Pinpoint the cell where the given text exists, returning its [x, y] midpoint coordinate. 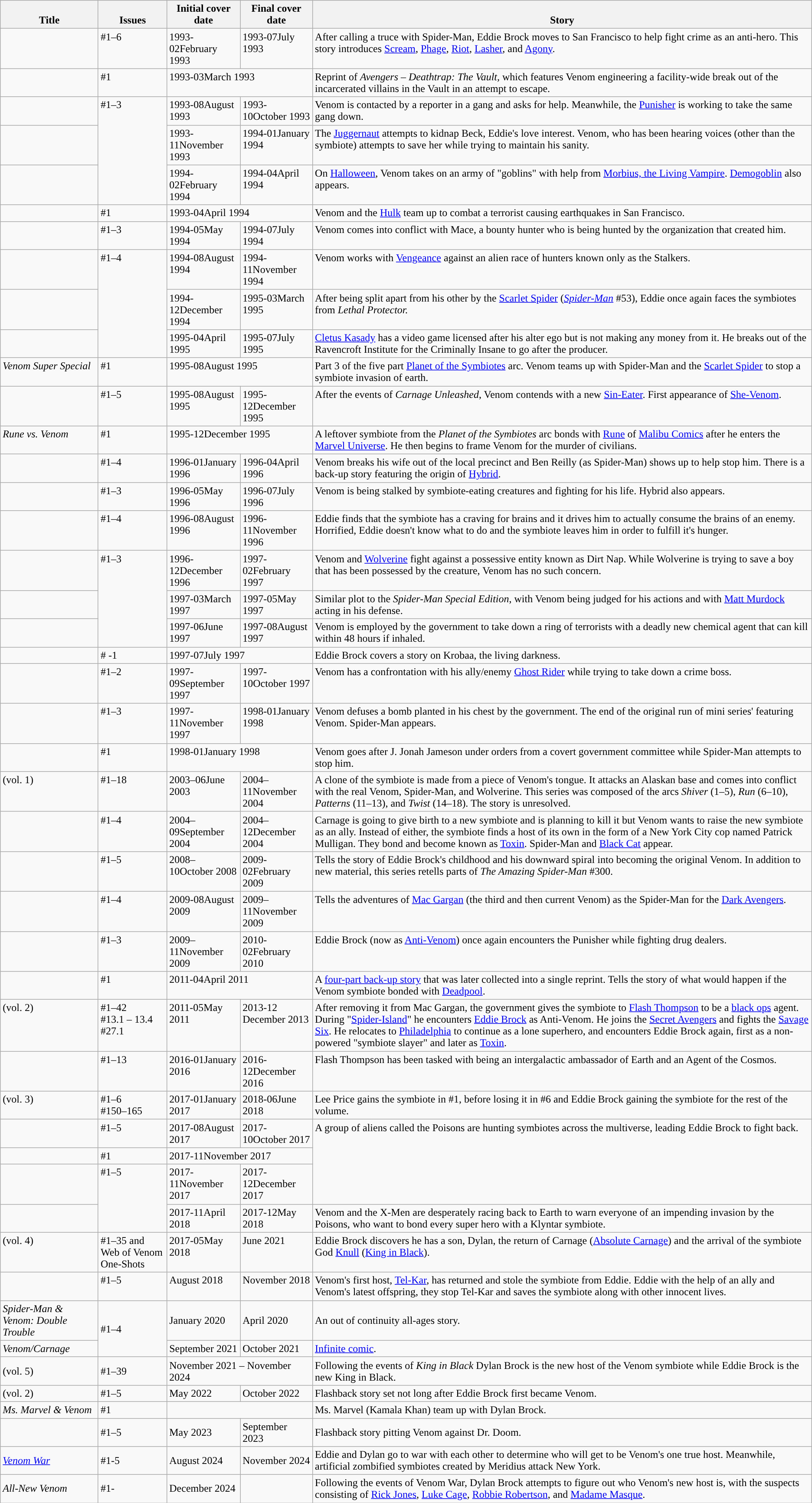
2016-12December 2016 [277, 1071]
Flashback story pitting Venom against Dr. Doom. [562, 1432]
1994-01January 1994 [277, 145]
1994-02February 1994 [204, 185]
1997-07July 1997 [240, 655]
After the events of Carnage Unleashed, Venom contends with a new Sin-Eater. First appearance of She-Venom. [562, 406]
Eddie Brock (now as Anti-Venom) once again encounters the Punisher while fighting drug dealers. [562, 951]
#1- [132, 1489]
2017-12May 2018 [277, 1218]
Venom defuses a bomb planted in his chest by the government. The end of the original run of mini series' featuring Venom. Spider-Man appears. [562, 723]
1997-02February 1997 [277, 571]
An out of continuity all-ages story. [562, 1320]
1993-02February 1993 [204, 49]
May 2022 [204, 1393]
#1–2 [132, 683]
1993-04April 1994 [240, 213]
1997-08August 1997 [277, 633]
1996-04April 1996 [277, 469]
#1–39 [132, 1371]
September 2021 [204, 1349]
1997-09September 1997 [204, 683]
1993-08August 1993 [204, 111]
1997-03March 1997 [204, 605]
2004–11November 2004 [277, 791]
June 2021 [277, 1252]
All-New Venom [49, 1489]
2017-12December 2017 [277, 1184]
1994-08August 1994 [204, 269]
1997-06June 1997 [204, 633]
2011-05May 2011 [204, 1026]
2011-04April 2011 [240, 986]
Venom is employed by the government to take down a ring of terrorists with a deadly new chemical agent that can kill within 48 hours if inhaled. [562, 633]
October 2021 [277, 1349]
#1–42 #13.1 – 13.4#27.1 [132, 1026]
Story [562, 15]
(vol. 4) [49, 1252]
Ms. Marvel (Kamala Khan) team up with Dylan Brock. [562, 1410]
Venom comes into conflict with Mace, a bounty hunter who is being hunted by the organization that created him. [562, 235]
Venom is being stalked by symbiote-eating creatures and fighting for his life. Hybrid also appears. [562, 496]
1997-11November 1997 [204, 723]
(vol. 1) [49, 791]
2016-01January 2016 [204, 1071]
1996-07July 1996 [277, 496]
August 2018 [204, 1286]
Lee Price gains the symbiote in #1, before losing it in #6 and Eddie Brock gaining the symbiote for the rest of the volume. [562, 1106]
2009-02February 2009 [277, 871]
(vol. 3) [49, 1106]
November 2021 – November 2024 [240, 1371]
Venom works with Vengeance against an alien race of hunters known only as the Stalkers. [562, 269]
Part 3 of the five part Planet of the Symbiotes arc. Venom teams up with Spider-Man and the Scarlet Spider to stop a symbiote invasion of earth. [562, 371]
#1–6 #150–165 [132, 1106]
1994-12December 1994 [204, 309]
1995-07July 1995 [277, 344]
Flash Thompson has been tasked with being an intergalactic ambassador of Earth and an Agent of the Cosmos. [562, 1071]
Venom goes after J. Jonah Jameson under orders from a covert government committee while Spider-Man attempts to stop him. [562, 758]
Eddie Brock covers a story on Krobaa, the living darkness. [562, 655]
Title [49, 15]
A group of aliens called the Poisons are hunting symbiotes across the multiverse, leading Eddie Brock to fight back. [562, 1162]
Flashback story set not long after Eddie Brock first became Venom. [562, 1393]
(vol. 5) [49, 1371]
2017-01January 2017 [204, 1106]
Initial cover date [204, 15]
1997-05May 1997 [277, 605]
2009-08August 2009 [204, 911]
Issues [132, 15]
1995-03March 1995 [277, 309]
1993-07July 1993 [277, 49]
#1–35 and Web of Venom One-Shots [132, 1252]
2010-02February 2010 [277, 951]
1996-05May 1996 [204, 496]
#1–6 [132, 49]
1994-04April 1994 [277, 185]
1994-07July 1994 [277, 235]
Following the events of King in Black Dylan Brock is the new host of the Venom symbiote while Eddie Brock is the new King in Black. [562, 1371]
December 2024 [204, 1489]
#1–13 [132, 1071]
Venom has a confrontation with his ally/enemy Ghost Rider while trying to take down a crime boss. [562, 683]
2017-10October 2017 [277, 1133]
1997-10October 1997 [277, 683]
Venom and the Hulk team up to combat a terrorist causing earthquakes in San Francisco. [562, 213]
Venom is contacted by a reporter in a gang and asks for help. Meanwhile, the Punisher is working to take the same gang down. [562, 111]
1993-10October 1993 [277, 111]
Rune vs. Venom [49, 440]
1996-12December 1996 [204, 571]
April 2020 [277, 1320]
1993-11November 1993 [204, 145]
1996-08August 1996 [204, 531]
2017-05May 2018 [204, 1252]
#1–18 [132, 791]
November 2018 [277, 1286]
1993-03March 1993 [240, 82]
1994-05May 1994 [204, 235]
Tells the adventures of Mac Gargan (the third and then current Venom) as the Spider-Man for the Dark Avengers. [562, 911]
Final cover date [277, 15]
November 2024 [277, 1460]
Spider-Man & Venom: Double Trouble [49, 1320]
1996-01January 1996 [204, 469]
2017-08August 2017 [204, 1133]
1995-04April 1995 [204, 344]
September 2023 [277, 1432]
#1-5 [132, 1460]
August 2024 [204, 1460]
# -1 [132, 655]
2008–10October 2008 [204, 871]
After being split apart from his other by the Scarlet Spider (Spider-Man #53), Eddie once again faces the symbiotes from Lethal Protector. [562, 309]
Ms. Marvel & Venom [49, 1410]
2004–12December 2004 [277, 831]
2013-12 December 2013 [277, 1026]
May 2023 [204, 1432]
Similar plot to the Spider-Man Special Edition, with Venom being judged for his actions and with Matt Murdock acting in his defense. [562, 605]
1996-11November 1996 [277, 531]
2017-11April 2018 [204, 1218]
October 2022 [277, 1393]
Venom Super Special [49, 371]
1994-11November 1994 [277, 269]
On Halloween, Venom takes on an army of "goblins" with help from Morbius, the Living Vampire. Demogoblin also appears. [562, 185]
2004–09September 2004 [204, 831]
2003–06June 2003 [204, 791]
January 2020 [204, 1320]
Venom/Carnage [49, 1349]
Venom War [49, 1460]
Eddie Brock discovers he has a son, Dylan, the return of Carnage (Absolute Carnage) and the arrival of the symbiote God Knull (King in Black). [562, 1252]
Infinite comic. [562, 1349]
2018-06June 2018 [277, 1106]
